Identify which cell holds the provided text, then report its [x, y] central coordinate. 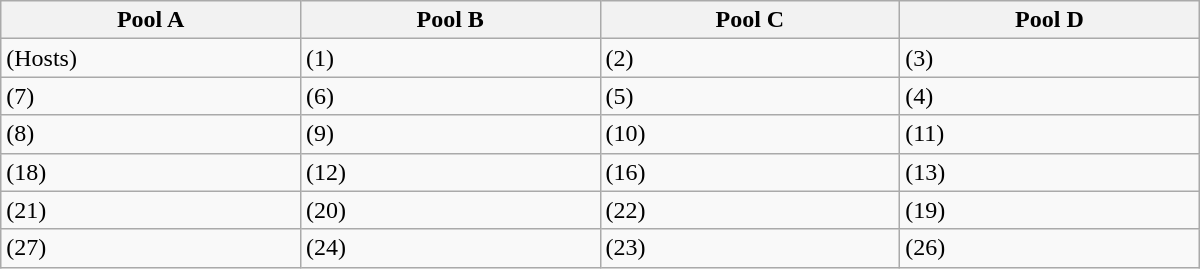
(4) [1050, 96]
(10) [750, 134]
(7) [151, 96]
(6) [450, 96]
(12) [450, 172]
(3) [1050, 58]
Pool A [151, 20]
(22) [750, 210]
(8) [151, 134]
(27) [151, 248]
(13) [1050, 172]
(24) [450, 248]
(9) [450, 134]
(21) [151, 210]
(1) [450, 58]
(16) [750, 172]
Pool C [750, 20]
Pool B [450, 20]
(5) [750, 96]
(20) [450, 210]
Pool D [1050, 20]
(19) [1050, 210]
(2) [750, 58]
(11) [1050, 134]
(18) [151, 172]
(23) [750, 248]
(26) [1050, 248]
(Hosts) [151, 58]
